Return (X, Y) of the center of cell containing provided text 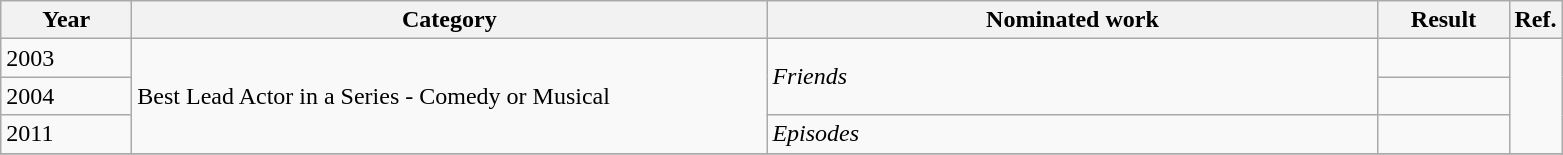
Episodes (1072, 134)
Nominated work (1072, 20)
2004 (66, 96)
Ref. (1536, 20)
Year (66, 20)
Result (1444, 20)
2003 (66, 58)
Category (450, 20)
2011 (66, 134)
Friends (1072, 77)
Best Lead Actor in a Series - Comedy or Musical (450, 96)
